Return the [X, Y] coordinate for the center point of the cell that contains the specified text.  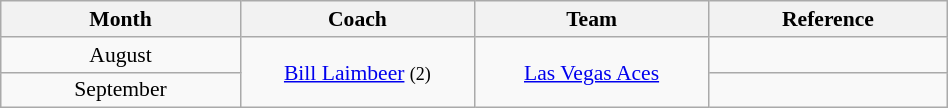
Reference [828, 19]
August [121, 55]
September [121, 90]
Coach [357, 19]
Month [121, 19]
Bill Laimbeer (2) [357, 72]
Las Vegas Aces [591, 72]
Team [591, 19]
